Locate the cell with the specified text and output its [x, y] center coordinate. 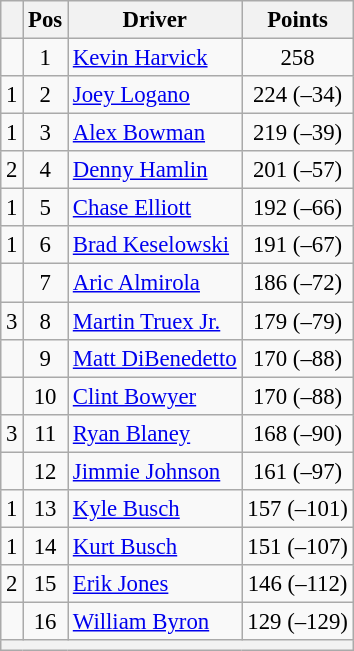
157 (–101) [298, 509]
151 (–107) [298, 546]
258 [298, 58]
Kyle Busch [155, 509]
5 [46, 208]
201 (–57) [298, 170]
12 [46, 471]
11 [46, 433]
Kevin Harvick [155, 58]
146 (–112) [298, 584]
7 [46, 283]
Driver [155, 20]
Martin Truex Jr. [155, 321]
14 [46, 546]
15 [46, 584]
179 (–79) [298, 321]
129 (–129) [298, 621]
Points [298, 20]
186 (–72) [298, 283]
16 [46, 621]
Matt DiBenedetto [155, 358]
192 (–66) [298, 208]
Clint Bowyer [155, 396]
Erik Jones [155, 584]
219 (–39) [298, 133]
161 (–97) [298, 471]
9 [46, 358]
Brad Keselowski [155, 245]
Alex Bowman [155, 133]
Denny Hamlin [155, 170]
Jimmie Johnson [155, 471]
Aric Almirola [155, 283]
4 [46, 170]
191 (–67) [298, 245]
William Byron [155, 621]
8 [46, 321]
224 (–34) [298, 95]
Pos [46, 20]
Chase Elliott [155, 208]
13 [46, 509]
Kurt Busch [155, 546]
10 [46, 396]
168 (–90) [298, 433]
Joey Logano [155, 95]
6 [46, 245]
Ryan Blaney [155, 433]
